Return [X, Y] of the center of cell containing provided text 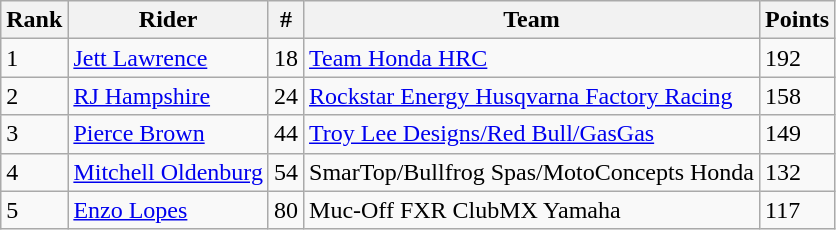
Points [798, 20]
Rank [34, 20]
1 [34, 58]
18 [286, 58]
Mitchell Oldenburg [168, 172]
117 [798, 210]
2 [34, 96]
192 [798, 58]
Rockstar Energy Husqvarna Factory Racing [532, 96]
SmarTop/Bullfrog Spas/MotoConcepts Honda [532, 172]
Pierce Brown [168, 134]
44 [286, 134]
Jett Lawrence [168, 58]
149 [798, 134]
5 [34, 210]
Team [532, 20]
132 [798, 172]
# [286, 20]
80 [286, 210]
24 [286, 96]
158 [798, 96]
Troy Lee Designs/Red Bull/GasGas [532, 134]
RJ Hampshire [168, 96]
4 [34, 172]
3 [34, 134]
Rider [168, 20]
Team Honda HRC [532, 58]
54 [286, 172]
Enzo Lopes [168, 210]
Muc-Off FXR ClubMX Yamaha [532, 210]
